Capture the cell that displays the provided text and extract its (x, y) central coordinate. 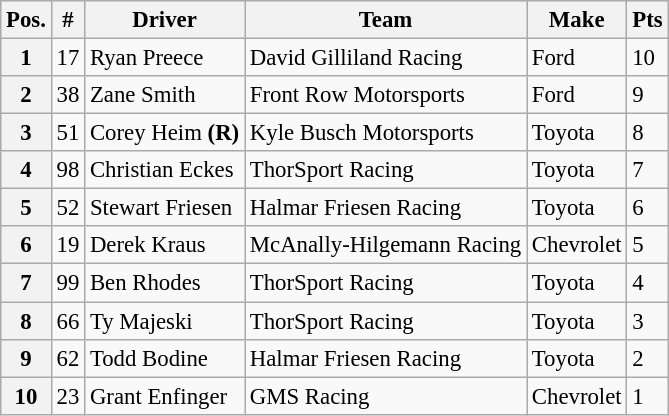
23 (68, 396)
Derek Kraus (165, 245)
62 (68, 358)
38 (68, 95)
McAnally-Hilgemann Racing (385, 245)
Driver (165, 20)
Pos. (26, 20)
98 (68, 170)
Pts (648, 20)
Ryan Preece (165, 58)
Corey Heim (R) (165, 133)
19 (68, 245)
David Gilliland Racing (385, 58)
66 (68, 321)
52 (68, 208)
GMS Racing (385, 396)
99 (68, 283)
# (68, 20)
Kyle Busch Motorsports (385, 133)
51 (68, 133)
Stewart Friesen (165, 208)
Ty Majeski (165, 321)
Make (576, 20)
Grant Enfinger (165, 396)
17 (68, 58)
Zane Smith (165, 95)
Team (385, 20)
Ben Rhodes (165, 283)
Christian Eckes (165, 170)
Todd Bodine (165, 358)
Front Row Motorsports (385, 95)
